Search for the cell housing the specified text and yield its [x, y] center coordinate. 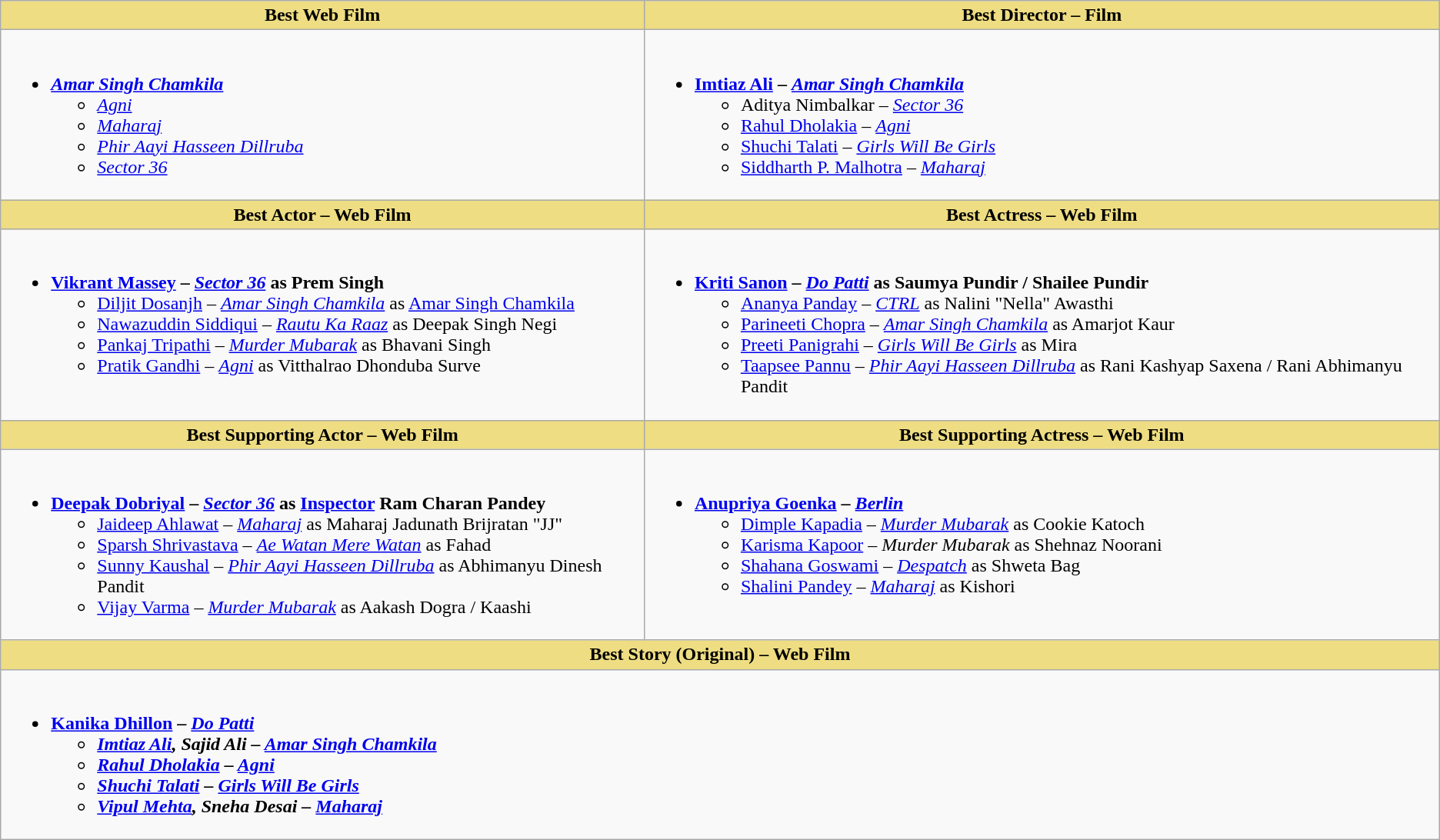
Best Supporting Actor – Web Film [323, 435]
Imtiaz Ali – Amar Singh ChamkilaAditya Nimbalkar – Sector 36Rahul Dholakia – AgniShuchi Talati – Girls Will Be GirlsSiddharth P. Malhotra – Maharaj [1042, 115]
Best Supporting Actress – Web Film [1042, 435]
Best Director – Film [1042, 15]
Best Actress – Web Film [1042, 215]
Amar Singh ChamkilaAgniMaharajPhir Aayi Hasseen DillrubaSector 36 [323, 115]
Best Web Film [323, 15]
Best Actor – Web Film [323, 215]
Best Story (Original) – Web Film [720, 655]
